Locate the cell with the specified text and output its (X, Y) center coordinate. 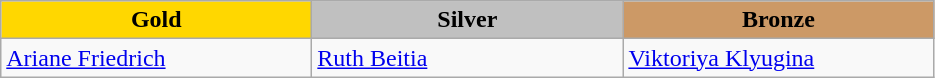
Bronze (778, 20)
Gold (156, 20)
Silver (468, 20)
Viktoriya Klyugina (778, 58)
Ruth Beitia (468, 58)
Ariane Friedrich (156, 58)
